Capture the cell that displays the provided text and extract its [X, Y] central coordinate. 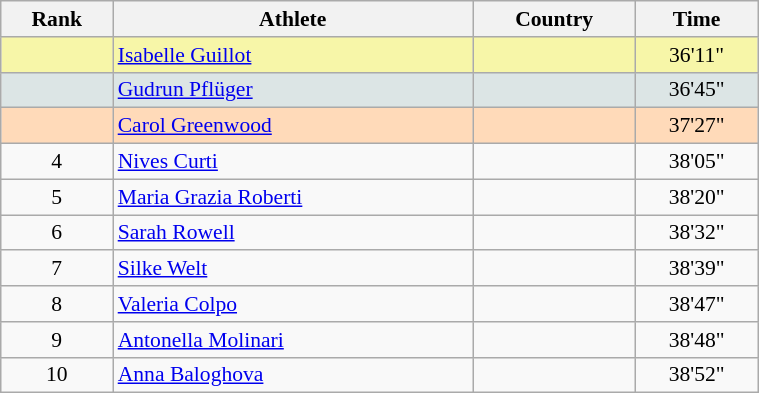
38'05" [697, 162]
Antonella Molinari [293, 340]
5 [57, 197]
6 [57, 233]
4 [57, 162]
38'20" [697, 197]
Anna Baloghova [293, 375]
Nives Curti [293, 162]
10 [57, 375]
Isabelle Guillot [293, 55]
Time [697, 19]
9 [57, 340]
38'47" [697, 304]
Gudrun Pflüger [293, 90]
38'52" [697, 375]
36'45" [697, 90]
Silke Welt [293, 269]
Carol Greenwood [293, 126]
Athlete [293, 19]
38'48" [697, 340]
38'39" [697, 269]
38'32" [697, 233]
7 [57, 269]
37'27" [697, 126]
Country [554, 19]
Rank [57, 19]
8 [57, 304]
Valeria Colpo [293, 304]
36'11" [697, 55]
Maria Grazia Roberti [293, 197]
Sarah Rowell [293, 233]
